Find where the given text appears and provide that cell's center as [x, y] coordinate. 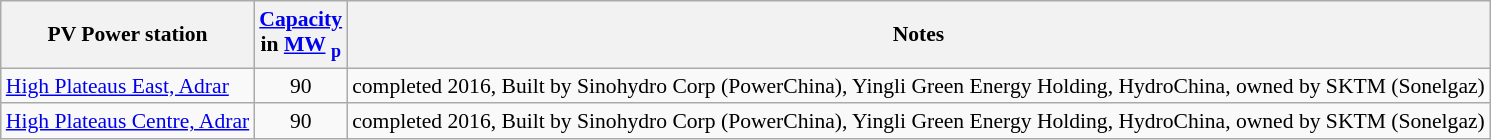
High Plateaus East, Adrar [128, 86]
Notes [918, 34]
Capacityin MW p [300, 34]
High Plateaus Centre, Adrar [128, 122]
PV Power station [128, 34]
